Pinpoint the cell where the given text exists, returning its (x, y) midpoint coordinate. 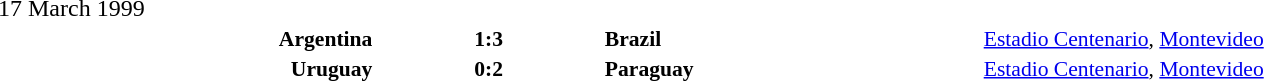
1:3 (488, 38)
Brazil (792, 38)
